Determine the (x, y) coordinate at the center of the cell enclosing the given text.  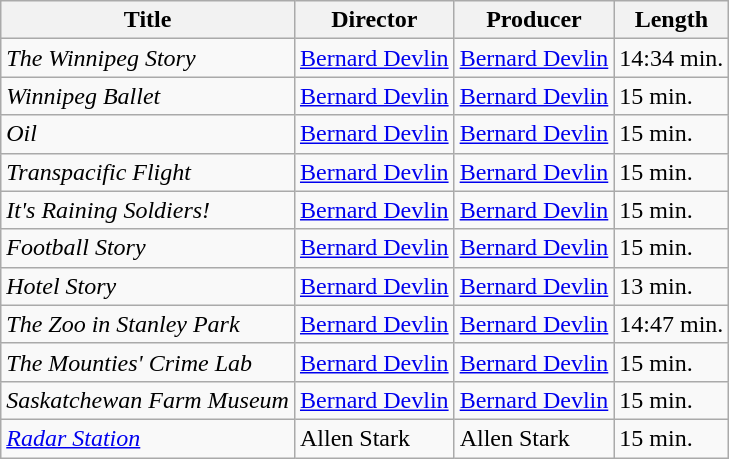
Oil (148, 134)
14:34 min. (672, 58)
The Winnipeg Story (148, 58)
Director (374, 20)
It's Raining Soldiers! (148, 210)
Hotel Story (148, 286)
The Mounties' Crime Lab (148, 362)
Title (148, 20)
13 min. (672, 286)
Radar Station (148, 438)
The Zoo in Stanley Park (148, 324)
14:47 min. (672, 324)
Saskatchewan Farm Museum (148, 400)
Winnipeg Ballet (148, 96)
Producer (534, 20)
Length (672, 20)
Transpacific Flight (148, 172)
Football Story (148, 248)
